Extract the (x, y) coordinate from the center of the cell holding the provided text.  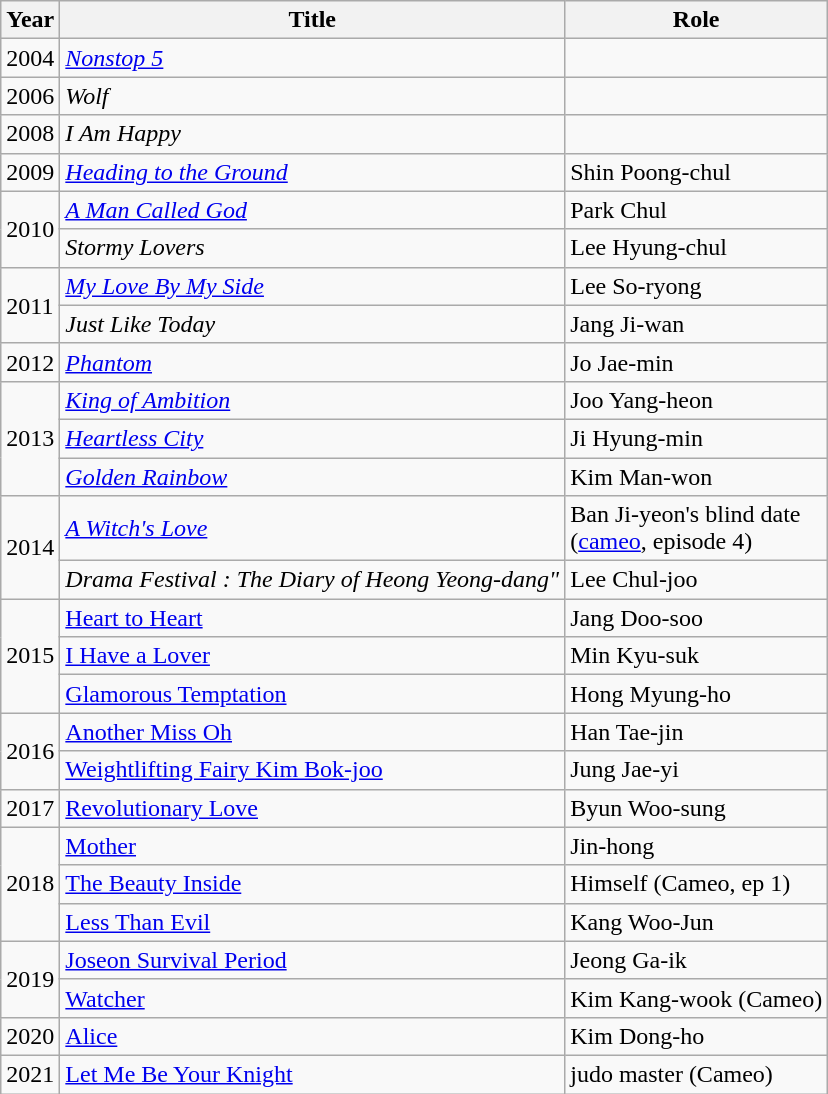
Heading to the Ground (312, 172)
2016 (30, 751)
Joseon Survival Period (312, 960)
Glamorous Temptation (312, 694)
2020 (30, 1036)
Phantom (312, 362)
Min Kyu-suk (696, 656)
2017 (30, 808)
Jang Ji-wan (696, 324)
Jung Jae-yi (696, 770)
I Am Happy (312, 134)
Revolutionary Love (312, 808)
2019 (30, 979)
The Beauty Inside (312, 884)
My Love By My Side (312, 286)
Heart to Heart (312, 618)
A Witch's Love (312, 528)
2012 (30, 362)
Mother (312, 846)
Kim Man-won (696, 477)
Jang Doo-soo (696, 618)
Han Tae-jin (696, 732)
King of Ambition (312, 400)
2021 (30, 1074)
Joo Yang-heon (696, 400)
Kim Kang-wook (Cameo) (696, 998)
A Man Called God (312, 210)
2018 (30, 884)
2004 (30, 58)
2011 (30, 305)
Role (696, 20)
Another Miss Oh (312, 732)
2013 (30, 438)
Lee So-ryong (696, 286)
2006 (30, 96)
Shin Poong-chul (696, 172)
Less Than Evil (312, 922)
2014 (30, 548)
judo master (Cameo) (696, 1074)
Drama Festival : The Diary of Heong Yeong-dang" (312, 580)
Ban Ji-yeon's blind date (cameo, episode 4) (696, 528)
Park Chul (696, 210)
Lee Hyung-chul (696, 248)
Jo Jae-min (696, 362)
2008 (30, 134)
Lee Chul-joo (696, 580)
Title (312, 20)
I Have a Lover (312, 656)
Watcher (312, 998)
Kim Dong-ho (696, 1036)
Nonstop 5 (312, 58)
Year (30, 20)
2009 (30, 172)
Let Me Be Your Knight (312, 1074)
Kang Woo-Jun (696, 922)
Just Like Today (312, 324)
Weightlifting Fairy Kim Bok-joo (312, 770)
Hong Myung-ho (696, 694)
2010 (30, 229)
Stormy Lovers (312, 248)
Alice (312, 1036)
Jeong Ga-ik (696, 960)
Jin-hong (696, 846)
Ji Hyung-min (696, 438)
Golden Rainbow (312, 477)
Heartless City (312, 438)
2015 (30, 656)
Wolf (312, 96)
Himself (Cameo, ep 1) (696, 884)
Byun Woo-sung (696, 808)
